Return (x, y) of the center of cell containing provided text 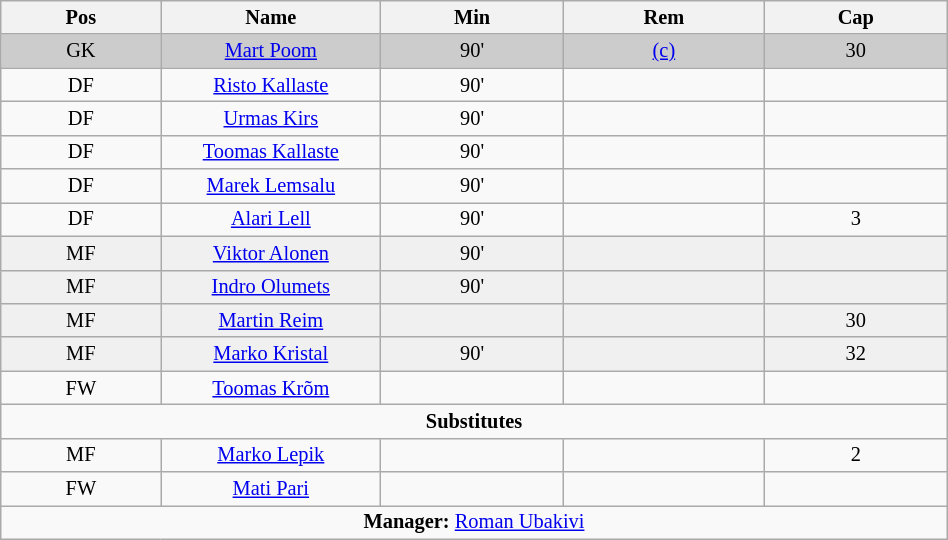
Manager: Roman Ubakivi (474, 522)
Toomas Krõm (271, 388)
Alari Lell (271, 219)
2 (856, 455)
GK (81, 51)
Martin Reim (271, 320)
Marek Lemsalu (271, 186)
Risto Kallaste (271, 85)
Indro Olumets (271, 287)
3 (856, 219)
Name (271, 17)
Toomas Kallaste (271, 152)
Rem (664, 17)
Mart Poom (271, 51)
Marko Kristal (271, 354)
Mati Pari (271, 489)
(c) (664, 51)
Substitutes (474, 421)
Urmas Kirs (271, 118)
Min (472, 17)
Viktor Alonen (271, 253)
Cap (856, 17)
32 (856, 354)
Pos (81, 17)
Marko Lepik (271, 455)
